Identify which cell holds the provided text, then report its [x, y] central coordinate. 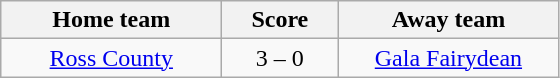
Ross County [112, 58]
3 – 0 [280, 58]
Score [280, 20]
Home team [112, 20]
Away team [448, 20]
Gala Fairydean [448, 58]
